Scan for the cell matching the given text and deliver its [X, Y] coordinate at center. 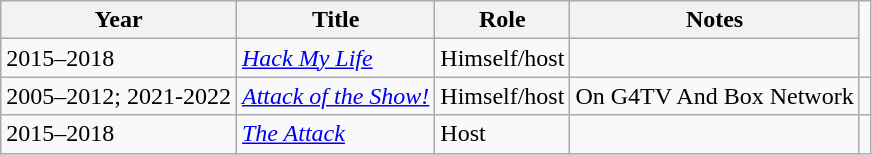
Attack of the Show! [335, 96]
Year [119, 20]
On G4TV And Box Network [714, 96]
Title [335, 20]
Role [502, 20]
Hack My Life [335, 58]
2005–2012; 2021-2022 [119, 96]
The Attack [335, 134]
Notes [714, 20]
Host [502, 134]
